Scan for the cell matching the given text and deliver its (x, y) coordinate at center. 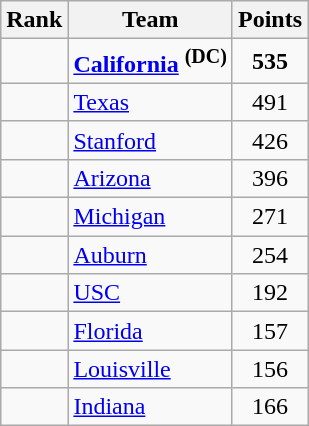
Louisville (150, 369)
Auburn (150, 255)
156 (270, 369)
491 (270, 102)
Michigan (150, 217)
Team (150, 20)
Texas (150, 102)
396 (270, 178)
271 (270, 217)
Florida (150, 331)
254 (270, 255)
California (DC) (150, 62)
Rank (34, 20)
157 (270, 331)
USC (150, 293)
Indiana (150, 407)
166 (270, 407)
Arizona (150, 178)
Stanford (150, 140)
426 (270, 140)
Points (270, 20)
535 (270, 62)
192 (270, 293)
